Locate the cell with the specified text and output its [X, Y] center coordinate. 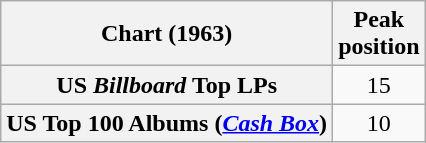
US Top 100 Albums (Cash Box) [167, 123]
Peakposition [379, 34]
Chart (1963) [167, 34]
US Billboard Top LPs [167, 85]
10 [379, 123]
15 [379, 85]
